Extract the [X, Y] coordinate from the center of the cell holding the provided text.  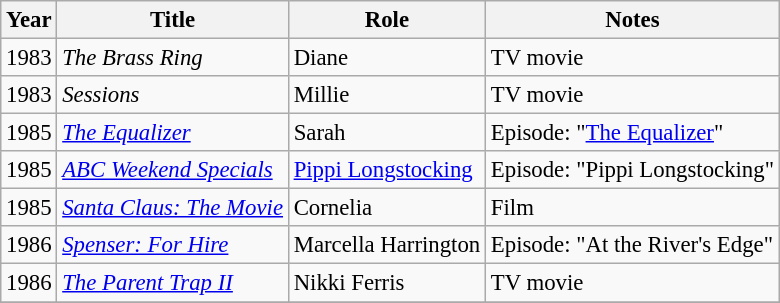
Sessions [172, 95]
Diane [386, 58]
Episode: "The Equalizer" [633, 133]
Year [29, 20]
Film [633, 208]
The Parent Trap II [172, 283]
Role [386, 20]
Cornelia [386, 208]
Pippi Longstocking [386, 170]
Title [172, 20]
Episode: "Pippi Longstocking" [633, 170]
Spenser: For Hire [172, 245]
Episode: "At the River's Edge" [633, 245]
ABC Weekend Specials [172, 170]
The Brass Ring [172, 58]
Notes [633, 20]
Sarah [386, 133]
Santa Claus: The Movie [172, 208]
Nikki Ferris [386, 283]
Marcella Harrington [386, 245]
Millie [386, 95]
The Equalizer [172, 133]
